Search for the cell housing the specified text and yield its (X, Y) center coordinate. 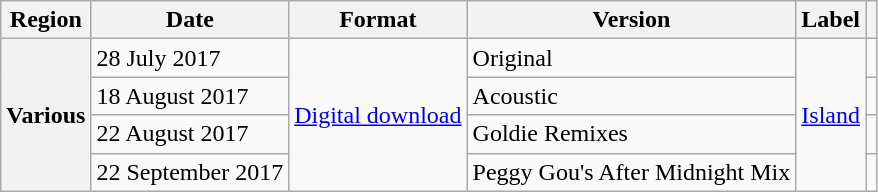
Version (632, 20)
Format (378, 20)
Peggy Gou's After Midnight Mix (632, 172)
Acoustic (632, 96)
Goldie Remixes (632, 134)
28 July 2017 (190, 58)
Island (831, 115)
18 August 2017 (190, 96)
Date (190, 20)
22 August 2017 (190, 134)
Label (831, 20)
22 September 2017 (190, 172)
Original (632, 58)
Region (46, 20)
Various (46, 115)
Digital download (378, 115)
